For the text-containing cell, return its midpoint in [X, Y] coordinate format. 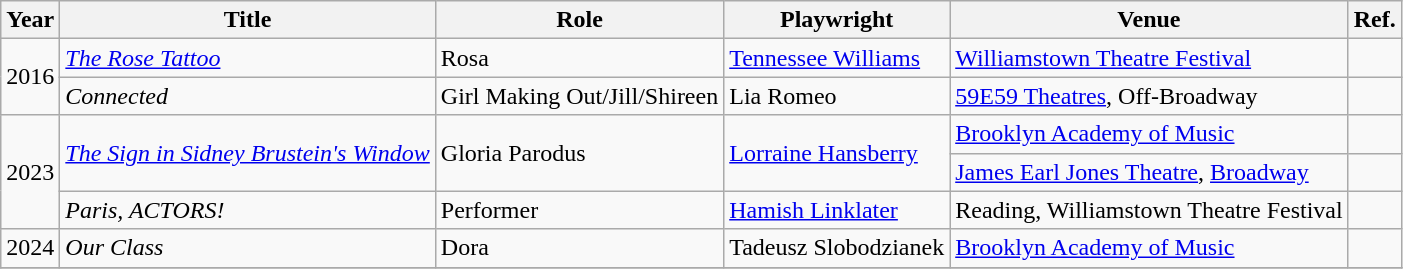
Our Class [248, 248]
Reading, Williamstown Theatre Festival [1149, 210]
Gloria Parodus [579, 153]
Ref. [1374, 20]
Performer [579, 210]
59E59 Theatres, Off-Broadway [1149, 96]
Year [30, 20]
2023 [30, 172]
Connected [248, 96]
Rosa [579, 58]
Title [248, 20]
Playwright [837, 20]
Paris, ACTORS! [248, 210]
Lia Romeo [837, 96]
Venue [1149, 20]
Role [579, 20]
2016 [30, 77]
James Earl Jones Theatre, Broadway [1149, 172]
2024 [30, 248]
The Rose Tattoo [248, 58]
Hamish Linklater [837, 210]
Tennessee Williams [837, 58]
Williamstown Theatre Festival [1149, 58]
Girl Making Out/Jill/Shireen [579, 96]
Lorraine Hansberry [837, 153]
Dora [579, 248]
Tadeusz Slobodzianek [837, 248]
The Sign in Sidney Brustein's Window [248, 153]
